Capture the cell that displays the provided text and extract its (x, y) central coordinate. 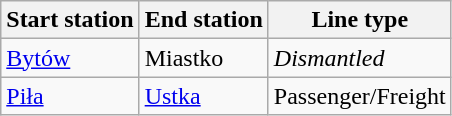
Piła (70, 96)
Miastko (204, 58)
Ustka (204, 96)
Bytów (70, 58)
Line type (360, 20)
Start station (70, 20)
End station (204, 20)
Passenger/Freight (360, 96)
Dismantled (360, 58)
